Return the (X, Y) coordinate for the center point of the cell that contains the specified text.  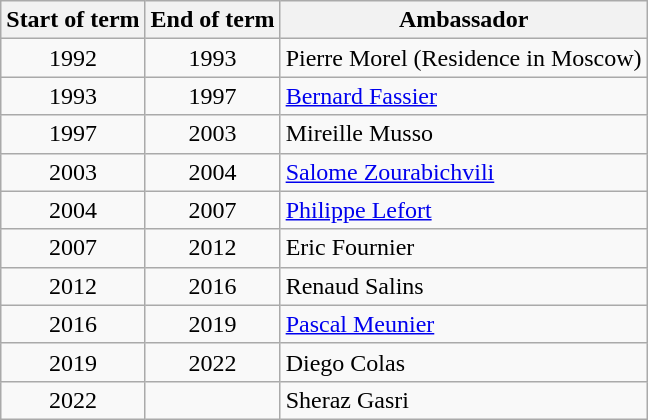
Mireille Musso (464, 134)
Bernard Fassier (464, 96)
Sheraz Gasri (464, 400)
Renaud Salins (464, 286)
End of term (212, 20)
1992 (73, 58)
Start of term (73, 20)
Diego Colas (464, 362)
Eric Fournier (464, 248)
Pierre Morel (Residence in Moscow) (464, 58)
Pascal Meunier (464, 324)
Salome Zourabichvili (464, 172)
Philippe Lefort (464, 210)
Ambassador (464, 20)
